Find where the given text appears and provide that cell's center as (x, y) coordinate. 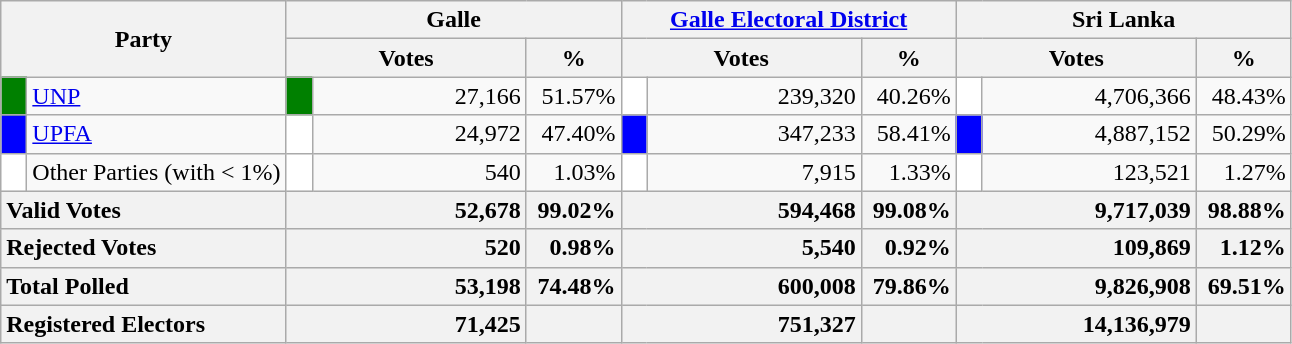
74.48% (574, 286)
69.51% (1244, 286)
0.92% (908, 248)
47.40% (574, 134)
UPFA (156, 134)
7,915 (754, 172)
98.88% (1244, 210)
1.33% (908, 172)
53,198 (406, 286)
1.12% (1244, 248)
99.08% (908, 210)
Other Parties (with < 1%) (156, 172)
51.57% (574, 96)
4,887,152 (1089, 134)
600,008 (741, 286)
48.43% (1244, 96)
Galle Electoral District (788, 20)
1.27% (1244, 172)
347,233 (754, 134)
14,136,979 (1076, 324)
Galle (454, 20)
99.02% (574, 210)
Rejected Votes (144, 248)
Total Polled (144, 286)
UNP (156, 96)
109,869 (1076, 248)
Valid Votes (144, 210)
123,521 (1089, 172)
58.41% (908, 134)
0.98% (574, 248)
52,678 (406, 210)
79.86% (908, 286)
520 (406, 248)
239,320 (754, 96)
4,706,366 (1089, 96)
594,468 (741, 210)
1.03% (574, 172)
540 (419, 172)
Registered Electors (144, 324)
Sri Lanka (1124, 20)
Party (144, 39)
9,826,908 (1076, 286)
24,972 (419, 134)
71,425 (406, 324)
50.29% (1244, 134)
9,717,039 (1076, 210)
40.26% (908, 96)
5,540 (741, 248)
751,327 (741, 324)
27,166 (419, 96)
